Pinpoint the cell where the given text exists, returning its (x, y) midpoint coordinate. 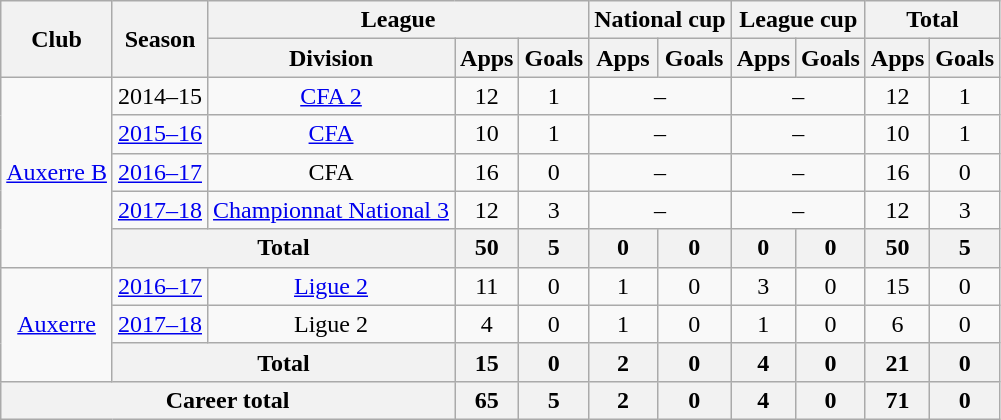
Division (332, 58)
2015–16 (160, 134)
Auxerre (57, 324)
Season (160, 39)
Championnat National 3 (332, 210)
65 (487, 400)
Career total (228, 400)
Auxerre B (57, 172)
CFA 2 (332, 96)
21 (897, 362)
11 (487, 286)
League cup (798, 20)
National cup (660, 20)
6 (897, 324)
2014–15 (160, 96)
Club (57, 39)
League (398, 20)
71 (897, 400)
